Extract the (x, y) coordinate from the center of the cell holding the provided text.  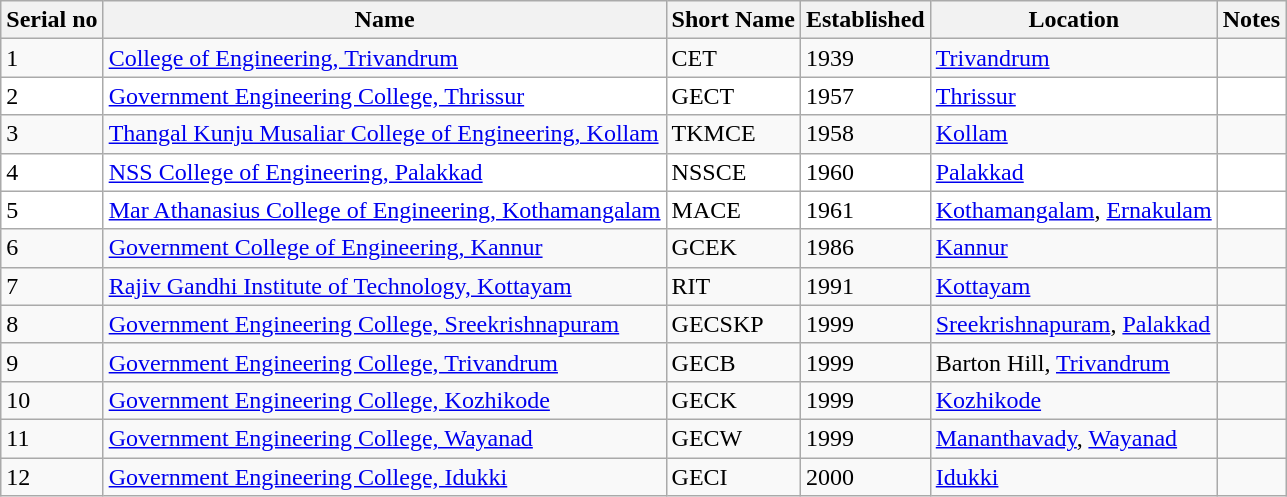
1 (52, 58)
Kozhikode (1074, 400)
Notes (1251, 20)
9 (52, 362)
2000 (865, 477)
CET (733, 58)
Short Name (733, 20)
MACE (733, 210)
Thangal Kunju Musaliar College of Engineering, Kollam (384, 134)
GECI (733, 477)
GECSKP (733, 324)
1939 (865, 58)
Government Engineering College, Thrissur (384, 96)
TKMCE (733, 134)
11 (52, 438)
GCEK (733, 248)
12 (52, 477)
Kottayam (1074, 286)
Serial no (52, 20)
Name (384, 20)
Government Engineering College, Wayanad (384, 438)
Idukki (1074, 477)
5 (52, 210)
Location (1074, 20)
GECT (733, 96)
Kannur (1074, 248)
2 (52, 96)
6 (52, 248)
Kothamangalam, Ernakulam (1074, 210)
1986 (865, 248)
Sreekrishnapuram, Palakkad (1074, 324)
Mar Athanasius College of Engineering, Kothamangalam (384, 210)
Trivandrum (1074, 58)
Established (865, 20)
Mananthavady, Wayanad (1074, 438)
8 (52, 324)
1957 (865, 96)
Government Engineering College, Kozhikode (384, 400)
1958 (865, 134)
1991 (865, 286)
1961 (865, 210)
GECW (733, 438)
7 (52, 286)
Government Engineering College, Sreekrishnapuram (384, 324)
4 (52, 172)
Government College of Engineering, Kannur (384, 248)
NSS College of Engineering, Palakkad (384, 172)
Palakkad (1074, 172)
NSSCE (733, 172)
1960 (865, 172)
Government Engineering College, Trivandrum (384, 362)
Government Engineering College, Idukki (384, 477)
GECB (733, 362)
Kollam (1074, 134)
Rajiv Gandhi Institute of Technology, Kottayam (384, 286)
Barton Hill, Trivandrum (1074, 362)
GECK (733, 400)
RIT (733, 286)
3 (52, 134)
10 (52, 400)
College of Engineering, Trivandrum (384, 58)
Thrissur (1074, 96)
